Capture the cell that displays the provided text and extract its (X, Y) central coordinate. 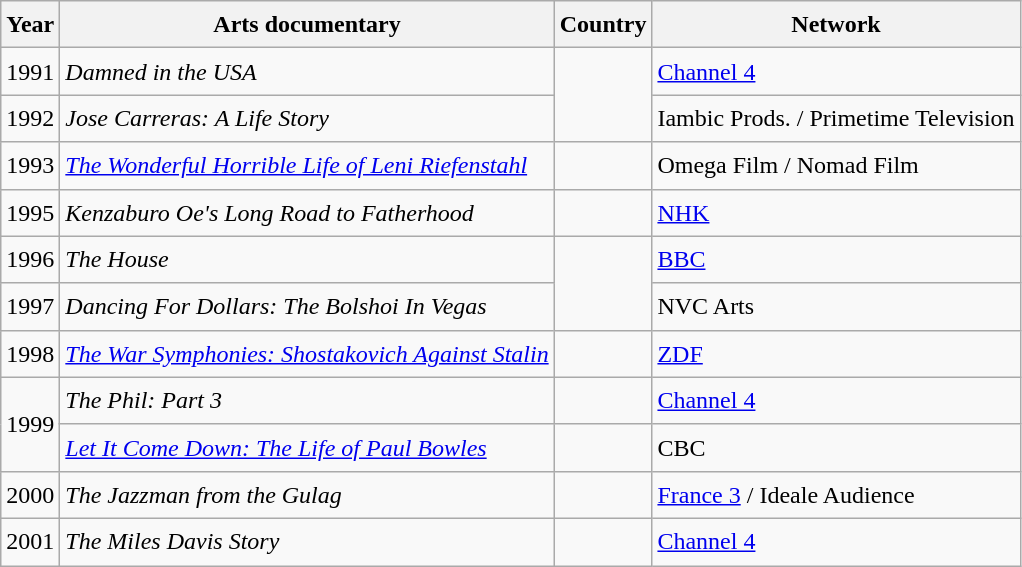
BBC (836, 260)
2001 (30, 542)
Dancing For Dollars: The Bolshoi In Vegas (307, 306)
1991 (30, 72)
Arts documentary (307, 24)
1997 (30, 306)
The Jazzman from the Gulag (307, 494)
France 3 / Ideale Audience (836, 494)
1993 (30, 166)
The Miles Davis Story (307, 542)
1992 (30, 118)
CBC (836, 448)
Iambic Prods. / Primetime Television (836, 118)
Let It Come Down: The Life of Paul Bowles (307, 448)
Kenzaburo Oe's Long Road to Fatherhood (307, 212)
1995 (30, 212)
2000 (30, 494)
The Wonderful Horrible Life of Leni Riefenstahl (307, 166)
Omega Film / Nomad Film (836, 166)
Jose Carreras: A Life Story (307, 118)
1998 (30, 354)
NHK (836, 212)
The War Symphonies: Shostakovich Against Stalin (307, 354)
1996 (30, 260)
1999 (30, 424)
The House (307, 260)
Network (836, 24)
ZDF (836, 354)
Country (603, 24)
The Phil: Part 3 (307, 400)
Year (30, 24)
Damned in the USA (307, 72)
NVC Arts (836, 306)
